Pinpoint the cell where the given text exists, returning its [x, y] midpoint coordinate. 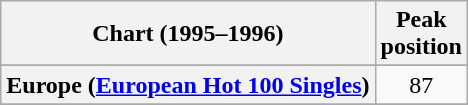
Peakposition [421, 34]
Europe (European Hot 100 Singles) [188, 85]
87 [421, 85]
Chart (1995–1996) [188, 34]
